Search for the cell housing the specified text and yield its (x, y) center coordinate. 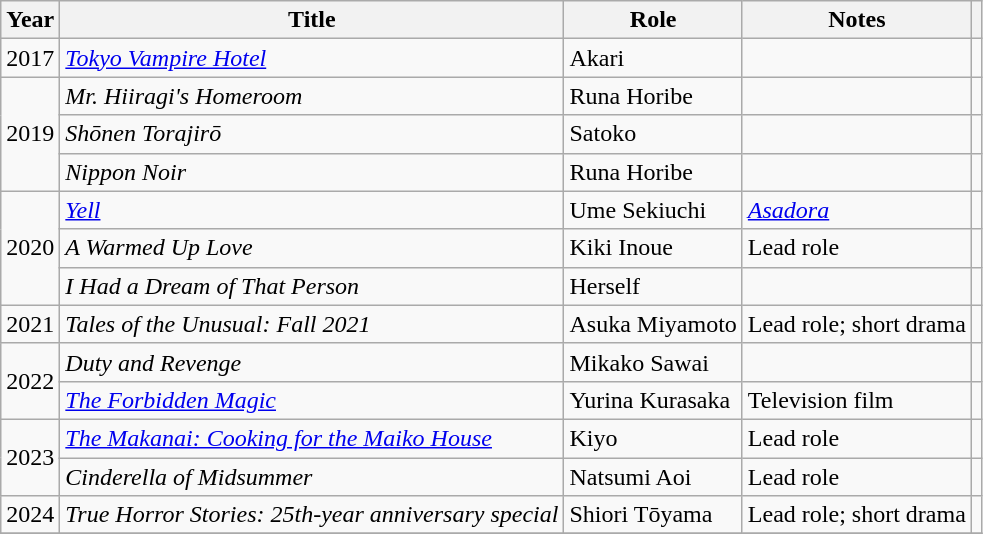
The Makanai: Cooking for the Maiko House (312, 438)
Akari (653, 58)
Nippon Noir (312, 172)
Mr. Hiiragi's Homeroom (312, 96)
Kiki Inoue (653, 248)
The Forbidden Magic (312, 400)
Asadora (856, 210)
Shōnen Torajirō (312, 134)
Duty and Revenge (312, 362)
Yurina Kurasaka (653, 400)
Title (312, 20)
Shiori Tōyama (653, 515)
Ume Sekiuchi (653, 210)
2019 (30, 134)
Role (653, 20)
True Horror Stories: 25th-year anniversary special (312, 515)
Yell (312, 210)
Satoko (653, 134)
2024 (30, 515)
Tales of the Unusual: Fall 2021 (312, 324)
Year (30, 20)
Natsumi Aoi (653, 477)
Herself (653, 286)
2017 (30, 58)
2023 (30, 457)
Television film (856, 400)
Cinderella of Midsummer (312, 477)
2021 (30, 324)
Notes (856, 20)
Mikako Sawai (653, 362)
2022 (30, 381)
Kiyo (653, 438)
Asuka Miyamoto (653, 324)
2020 (30, 248)
I Had a Dream of That Person (312, 286)
A Warmed Up Love (312, 248)
Tokyo Vampire Hotel (312, 58)
